Search for the cell housing the specified text and yield its [x, y] center coordinate. 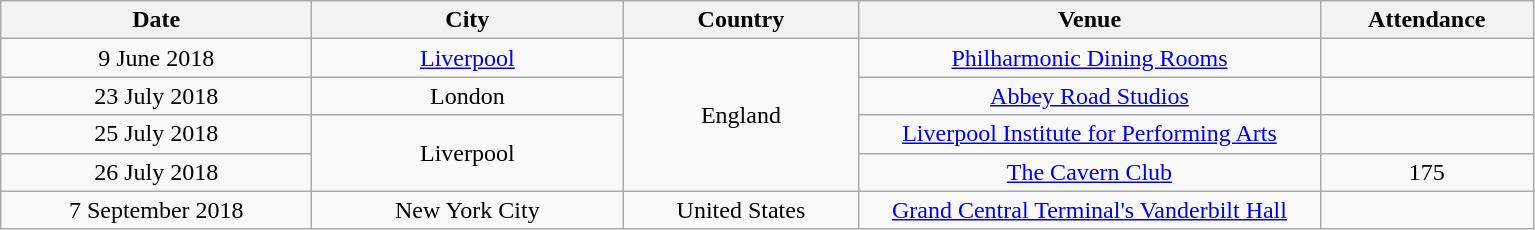
Liverpool Institute for Performing Arts [1090, 134]
Philharmonic Dining Rooms [1090, 58]
Venue [1090, 20]
26 July 2018 [156, 172]
The Cavern Club [1090, 172]
London [468, 96]
9 June 2018 [156, 58]
175 [1427, 172]
New York City [468, 210]
United States [741, 210]
Abbey Road Studios [1090, 96]
England [741, 115]
Country [741, 20]
23 July 2018 [156, 96]
Attendance [1427, 20]
City [468, 20]
Grand Central Terminal's Vanderbilt Hall [1090, 210]
7 September 2018 [156, 210]
25 July 2018 [156, 134]
Date [156, 20]
